Identify which cell holds the provided text, then report its (X, Y) central coordinate. 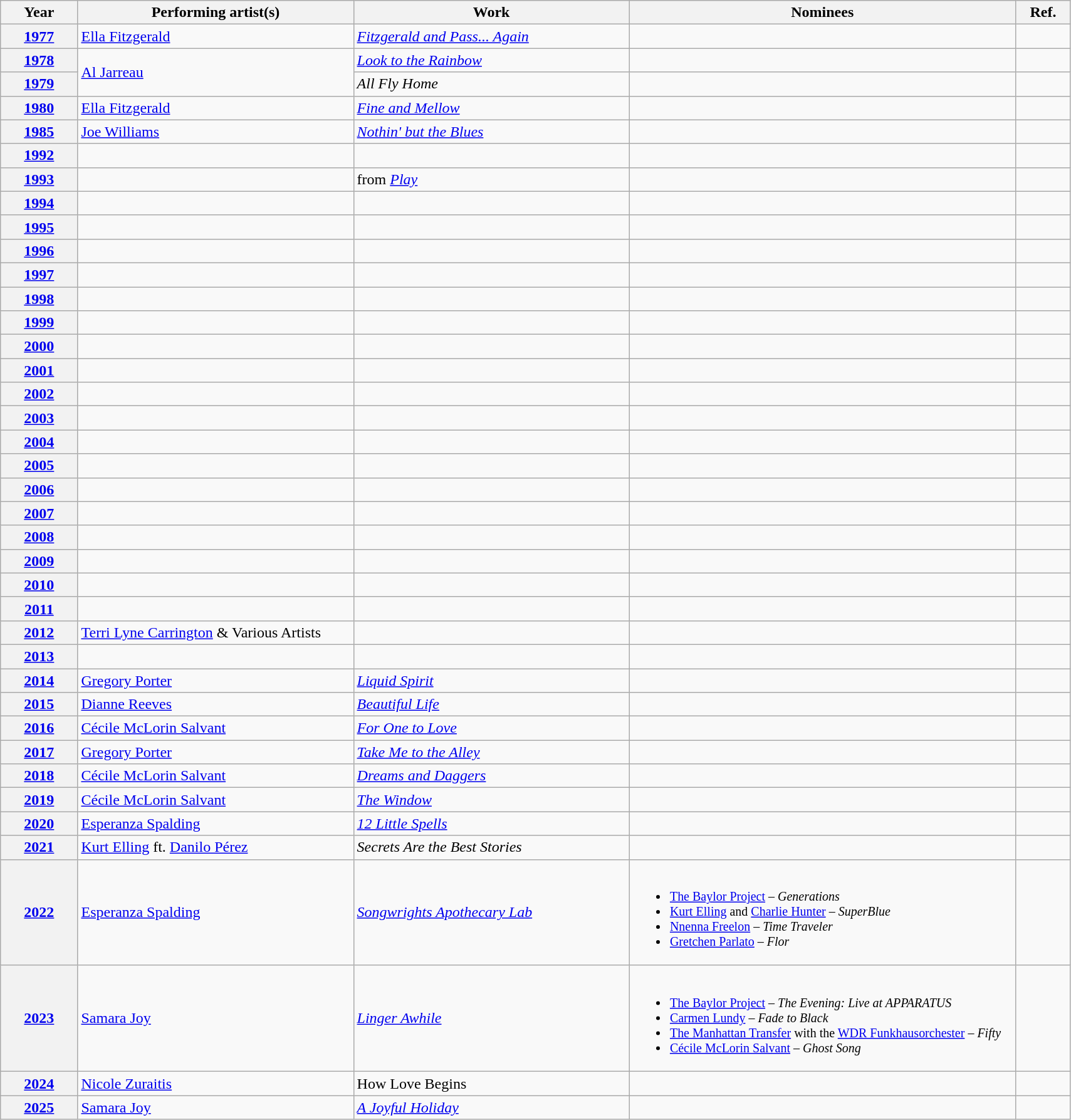
Nominees (822, 13)
Songwrights Apothecary Lab (491, 913)
Dianne Reeves (216, 704)
1993 (39, 179)
2024 (39, 1084)
1996 (39, 251)
2016 (39, 728)
Beautiful Life (491, 704)
Al Jarreau (216, 72)
2004 (39, 442)
Fitzgerald and Pass... Again (491, 36)
2013 (39, 656)
1997 (39, 275)
2018 (39, 776)
2003 (39, 418)
Nicole Zuraitis (216, 1084)
1995 (39, 227)
1994 (39, 203)
Work (491, 13)
12 Little Spells (491, 824)
1980 (39, 108)
1978 (39, 60)
All Fly Home (491, 84)
2010 (39, 585)
2001 (39, 370)
The Window (491, 800)
A Joyful Holiday (491, 1107)
2021 (39, 847)
Joe Williams (216, 132)
Dreams and Daggers (491, 776)
2015 (39, 704)
1992 (39, 155)
2012 (39, 632)
2011 (39, 609)
Secrets Are the Best Stories (491, 847)
2017 (39, 752)
Nothin' but the Blues (491, 132)
2007 (39, 513)
2002 (39, 394)
Take Me to the Alley (491, 752)
2022 (39, 913)
2009 (39, 561)
2025 (39, 1107)
2023 (39, 1018)
Linger Awhile (491, 1018)
Fine and Mellow (491, 108)
Kurt Elling ft. Danilo Pérez (216, 847)
1977 (39, 36)
Performing artist(s) (216, 13)
1985 (39, 132)
Ref. (1043, 13)
1979 (39, 84)
Terri Lyne Carrington & Various Artists (216, 632)
2006 (39, 489)
The Baylor Project – GenerationsKurt Elling and Charlie Hunter – SuperBlueNnenna Freelon – Time TravelerGretchen Parlato – Flor (822, 913)
2008 (39, 537)
2000 (39, 347)
2005 (39, 466)
2014 (39, 680)
1998 (39, 299)
Year (39, 13)
For One to Love (491, 728)
2019 (39, 800)
2020 (39, 824)
How Love Begins (491, 1084)
1999 (39, 323)
Look to the Rainbow (491, 60)
from Play (491, 179)
Liquid Spirit (491, 680)
